Detect which cell encompasses the target text, then output its [X, Y] center coordinate. 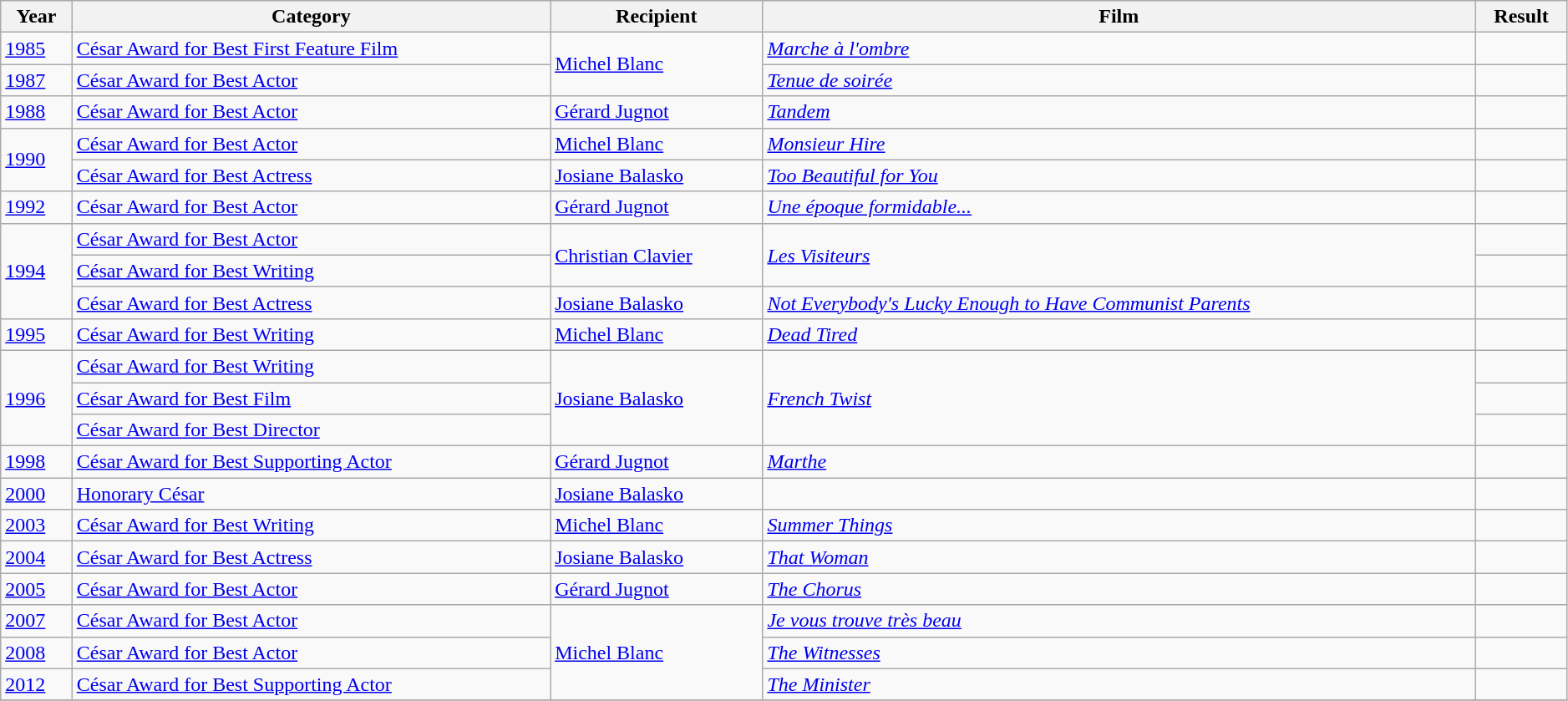
Year [37, 17]
Tandem [1119, 112]
Monsieur Hire [1119, 144]
Too Beautiful for You [1119, 175]
Recipient [657, 17]
Je vous trouve très beau [1119, 621]
French Twist [1119, 398]
2007 [37, 621]
1998 [37, 462]
1988 [37, 112]
Category [311, 17]
1994 [37, 271]
1987 [37, 80]
César Award for Best Director [311, 430]
Not Everybody's Lucky Enough to Have Communist Parents [1119, 302]
2000 [37, 494]
1992 [37, 207]
1995 [37, 334]
The Witnesses [1119, 653]
Marthe [1119, 462]
1996 [37, 398]
That Woman [1119, 557]
Film [1119, 17]
2008 [37, 653]
Result [1522, 17]
2012 [37, 684]
2004 [37, 557]
Les Visiteurs [1119, 255]
Tenue de soirée [1119, 80]
The Minister [1119, 684]
Une époque formidable... [1119, 207]
1990 [37, 160]
Marche à l'ombre [1119, 48]
Summer Things [1119, 526]
Dead Tired [1119, 334]
Honorary César [311, 494]
César Award for Best First Feature Film [311, 48]
The Chorus [1119, 589]
1985 [37, 48]
2003 [37, 526]
2005 [37, 589]
César Award for Best Film [311, 399]
Christian Clavier [657, 255]
